Detect which cell encompasses the target text, then output its (x, y) center coordinate. 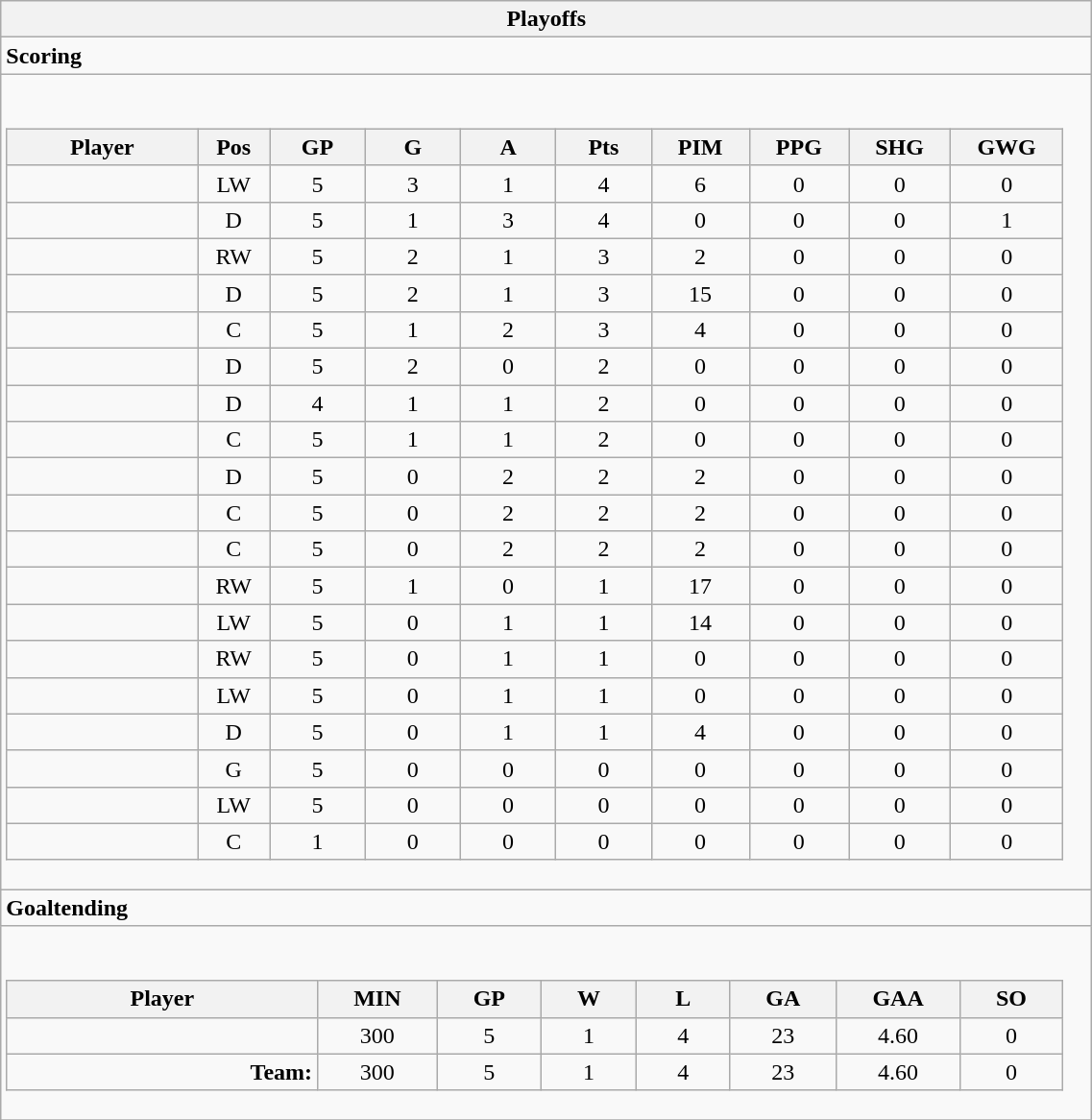
14 (700, 622)
A (507, 147)
GAA (898, 999)
MIN (377, 999)
SO (1010, 999)
Pts (603, 147)
6 (700, 183)
Team: (162, 1072)
SHG (900, 147)
PPG (799, 147)
Scoring (546, 56)
15 (700, 293)
GWG (1007, 147)
17 (700, 586)
L (684, 999)
Goaltending (546, 908)
GA (784, 999)
Playoffs (546, 19)
W (590, 999)
Player MIN GP W L GA GAA SO 300 5 1 4 23 4.60 0 Team: 300 5 1 4 23 4.60 0 (546, 1023)
PIM (700, 147)
Pos (234, 147)
